Find where the given text appears and provide that cell's center as (x, y) coordinate. 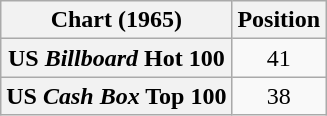
US Cash Box Top 100 (116, 96)
41 (279, 58)
Chart (1965) (116, 20)
Position (279, 20)
38 (279, 96)
US Billboard Hot 100 (116, 58)
